Capture the cell that displays the provided text and extract its [x, y] central coordinate. 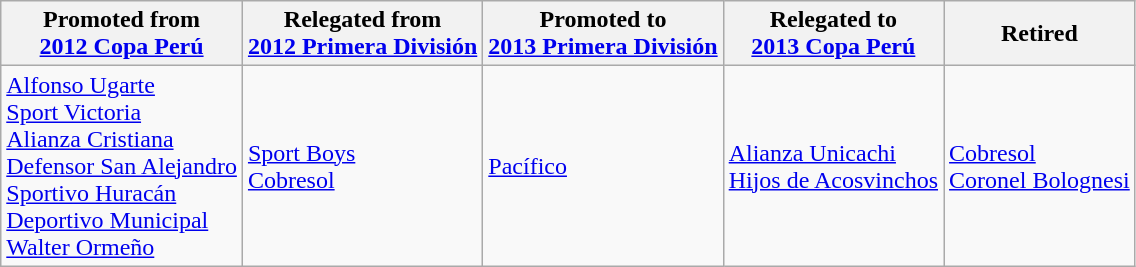
Cobresol Coronel Bolognesi [1040, 166]
Alfonso Ugarte Sport Victoria Alianza Cristiana Defensor San Alejandro Sportivo Huracán Deportivo Municipal Walter Ormeño [122, 166]
Promoted to2013 Primera División [603, 34]
Promoted from2012 Copa Perú [122, 34]
Alianza Unicachi Hijos de Acosvinchos [833, 166]
Relegated from2012 Primera División [362, 34]
Retired [1040, 34]
Relegated to2013 Copa Perú [833, 34]
Pacífico [603, 166]
Sport Boys Cobresol [362, 166]
